Pinpoint the cell where the given text exists, returning its [X, Y] midpoint coordinate. 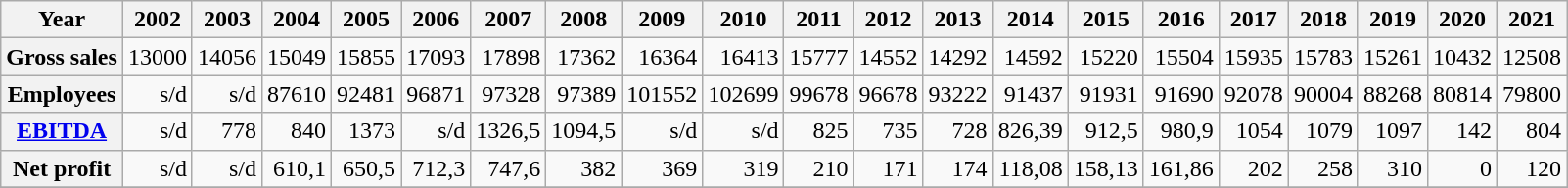
EBITDA [63, 131]
1079 [1323, 131]
174 [957, 168]
12508 [1533, 57]
15261 [1392, 57]
97389 [583, 94]
2019 [1392, 20]
2006 [437, 20]
1373 [366, 131]
16413 [744, 57]
1054 [1253, 131]
825 [818, 131]
14292 [957, 57]
369 [662, 168]
13000 [157, 57]
202 [1253, 168]
15777 [818, 57]
2011 [818, 20]
2005 [366, 20]
Net profit [63, 168]
171 [889, 168]
15935 [1253, 57]
93222 [957, 94]
2007 [509, 20]
92481 [366, 94]
650,5 [366, 168]
2021 [1533, 20]
17898 [509, 57]
91931 [1106, 94]
15504 [1180, 57]
382 [583, 168]
2009 [662, 20]
Employees [63, 94]
14552 [889, 57]
258 [1323, 168]
91437 [1030, 94]
2016 [1180, 20]
778 [227, 131]
1326,5 [509, 131]
735 [889, 131]
Gross sales [63, 57]
14592 [1030, 57]
2002 [157, 20]
2008 [583, 20]
10432 [1462, 57]
97328 [509, 94]
120 [1533, 168]
912,5 [1106, 131]
15049 [298, 57]
Year [63, 20]
804 [1533, 131]
2014 [1030, 20]
1097 [1392, 131]
99678 [818, 94]
92078 [1253, 94]
87610 [298, 94]
2020 [1462, 20]
118,08 [1030, 168]
15855 [366, 57]
79800 [1533, 94]
17362 [583, 57]
91690 [1180, 94]
980,9 [1180, 131]
96871 [437, 94]
102699 [744, 94]
728 [957, 131]
610,1 [298, 168]
826,39 [1030, 131]
15783 [1323, 57]
712,3 [437, 168]
80814 [1462, 94]
101552 [662, 94]
96678 [889, 94]
2018 [1323, 20]
319 [744, 168]
2013 [957, 20]
2012 [889, 20]
1094,5 [583, 131]
88268 [1392, 94]
158,13 [1106, 168]
840 [298, 131]
747,6 [509, 168]
0 [1462, 168]
17093 [437, 57]
90004 [1323, 94]
310 [1392, 168]
15220 [1106, 57]
2017 [1253, 20]
142 [1462, 131]
16364 [662, 57]
2003 [227, 20]
14056 [227, 57]
2010 [744, 20]
2015 [1106, 20]
2004 [298, 20]
210 [818, 168]
161,86 [1180, 168]
